Output the (X, Y) coordinate of the center of the cell containing the given text.  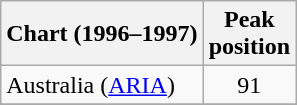
Peakposition (249, 34)
Chart (1996–1997) (102, 34)
Australia (ARIA) (102, 85)
91 (249, 85)
